Detect which cell encompasses the target text, then output its (x, y) center coordinate. 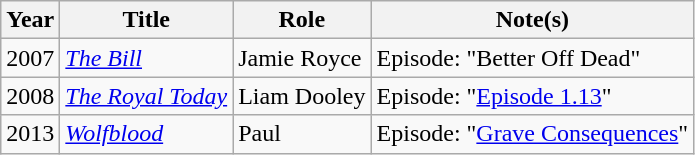
Liam Dooley (302, 96)
Note(s) (532, 20)
The Royal Today (146, 96)
2008 (30, 96)
Role (302, 20)
Wolfblood (146, 134)
Paul (302, 134)
2013 (30, 134)
Episode: "Episode 1.13" (532, 96)
The Bill (146, 58)
Title (146, 20)
Episode: "Better Off Dead" (532, 58)
Year (30, 20)
2007 (30, 58)
Jamie Royce (302, 58)
Episode: "Grave Consequences" (532, 134)
